Scan for the cell matching the given text and deliver its (x, y) coordinate at center. 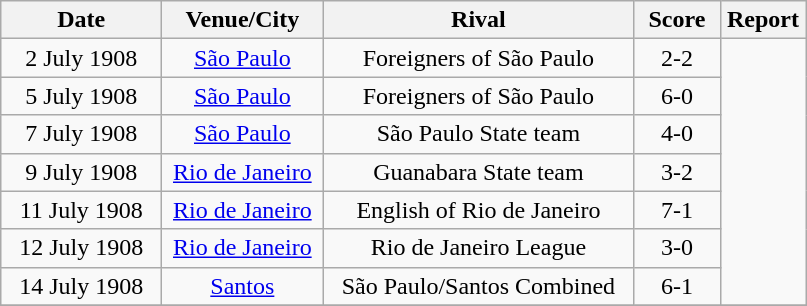
English of Rio de Janeiro (478, 210)
2-2 (677, 58)
11 July 1908 (82, 210)
9 July 1908 (82, 172)
4-0 (677, 134)
Date (82, 20)
Guanabara State team (478, 172)
12 July 1908 (82, 248)
3-0 (677, 248)
Score (677, 20)
Report (763, 20)
5 July 1908 (82, 96)
Rio de Janeiro League (478, 248)
7 July 1908 (82, 134)
Venue/City (242, 20)
7-1 (677, 210)
6-1 (677, 286)
Santos (242, 286)
14 July 1908 (82, 286)
6-0 (677, 96)
3-2 (677, 172)
São Paulo/Santos Combined (478, 286)
Rival (478, 20)
2 July 1908 (82, 58)
São Paulo State team (478, 134)
